Determine the (x, y) coordinate at the center of the cell enclosing the given text.  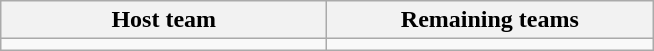
Remaining teams (490, 20)
Host team (164, 20)
